Return [x, y] of the center of cell containing provided text 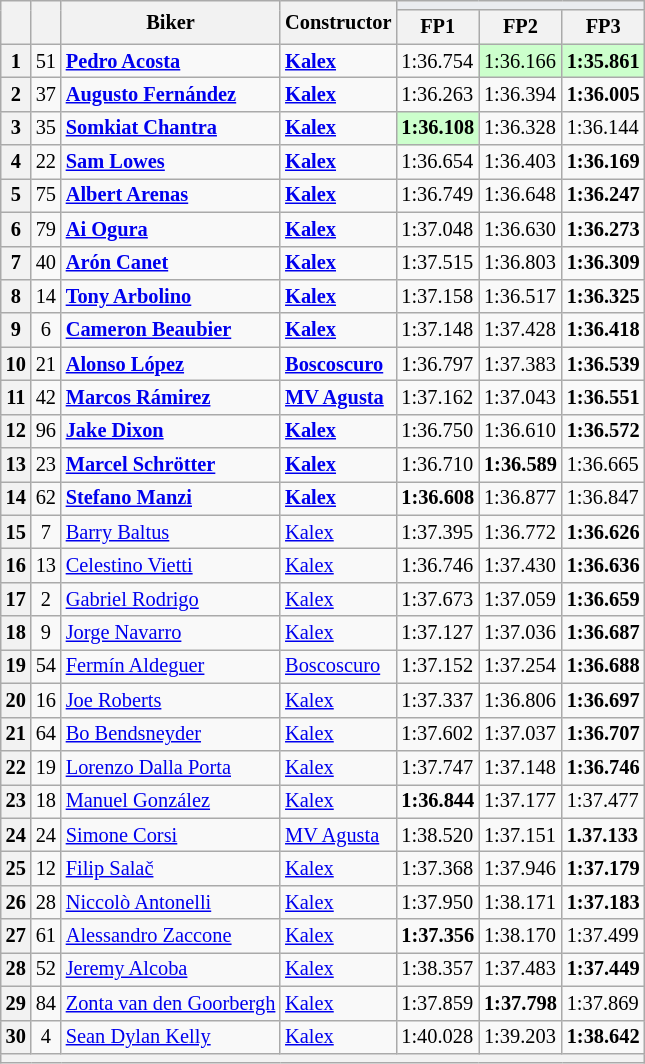
61 [46, 936]
1:37.059 [520, 599]
Lorenzo Dalla Porta [170, 767]
1:37.449 [604, 969]
1:36.610 [520, 431]
1:37.158 [438, 296]
1:36.697 [604, 700]
20 [16, 700]
1:36.418 [604, 330]
1:37.428 [520, 330]
1:36.328 [520, 128]
Marcel Schrötter [170, 465]
Niccolò Antonelli [170, 902]
1:37.254 [520, 666]
30 [16, 1037]
1:36.551 [604, 397]
Somkiat Chantra [170, 128]
1:36.806 [520, 700]
1:36.636 [604, 565]
Simone Corsi [170, 835]
1:36.273 [604, 229]
11 [16, 397]
1:37.515 [438, 263]
1:36.688 [604, 666]
1.37.133 [604, 835]
1:36.665 [604, 465]
Fermín Aldeguer [170, 666]
1:37.356 [438, 936]
Ai Ogura [170, 229]
1:35.861 [604, 61]
Alessandro Zaccone [170, 936]
1:37.859 [438, 1003]
Jake Dixon [170, 431]
FP1 [438, 27]
1:36.654 [438, 162]
17 [16, 599]
1:37.337 [438, 700]
1:37.395 [438, 532]
1:37.177 [520, 801]
1:37.179 [604, 868]
Arón Canet [170, 263]
1:37.162 [438, 397]
1:38.171 [520, 902]
1:37.477 [604, 801]
1:36.847 [604, 498]
1:36.626 [604, 532]
15 [16, 532]
1:37.127 [438, 633]
62 [46, 498]
26 [16, 902]
1:36.630 [520, 229]
1:36.707 [604, 734]
1:36.005 [604, 94]
1:36.772 [520, 532]
42 [46, 397]
Sean Dylan Kelly [170, 1037]
27 [16, 936]
Jeremy Alcoba [170, 969]
64 [46, 734]
Pedro Acosta [170, 61]
Barry Baltus [170, 532]
1:38.642 [604, 1037]
1:36.754 [438, 61]
1:37.048 [438, 229]
1:37.383 [520, 364]
1:37.950 [438, 902]
1:37.673 [438, 599]
1:36.247 [604, 195]
1:37.602 [438, 734]
1:36.539 [604, 364]
25 [16, 868]
1:37.499 [604, 936]
1:36.844 [438, 801]
Celestino Vietti [170, 565]
37 [46, 94]
1:36.144 [604, 128]
1:36.648 [520, 195]
FP2 [520, 27]
29 [16, 1003]
1:38.357 [438, 969]
1:37.152 [438, 666]
1:37.183 [604, 902]
1:36.169 [604, 162]
Cameron Beaubier [170, 330]
1:37.483 [520, 969]
5 [16, 195]
1:36.572 [604, 431]
FP3 [604, 27]
Albert Arenas [170, 195]
1:37.946 [520, 868]
1:36.589 [520, 465]
1:36.750 [438, 431]
1:37.747 [438, 767]
Stefano Manzi [170, 498]
1:37.043 [520, 397]
Jorge Navarro [170, 633]
Joe Roberts [170, 700]
1:38.520 [438, 835]
54 [46, 666]
1:39.203 [520, 1037]
1:37.869 [604, 1003]
1:36.325 [604, 296]
1:37.037 [520, 734]
Biker [170, 22]
1:36.687 [604, 633]
1:36.263 [438, 94]
Alonso López [170, 364]
1:36.166 [520, 61]
40 [46, 263]
Sam Lowes [170, 162]
3 [16, 128]
1:36.797 [438, 364]
79 [46, 229]
Tony Arbolino [170, 296]
Bo Bendsneyder [170, 734]
Zonta van den Goorbergh [170, 1003]
35 [46, 128]
Augusto Fernández [170, 94]
Marcos Rámirez [170, 397]
1 [16, 61]
1:37.430 [520, 565]
10 [16, 364]
84 [46, 1003]
1:37.368 [438, 868]
Filip Salač [170, 868]
1:36.108 [438, 128]
96 [46, 431]
1:36.608 [438, 498]
75 [46, 195]
1:36.517 [520, 296]
Constructor [338, 22]
1:36.309 [604, 263]
1:36.403 [520, 162]
1:36.659 [604, 599]
1:36.710 [438, 465]
1:36.394 [520, 94]
1:37.798 [520, 1003]
1:36.877 [520, 498]
1:38.170 [520, 936]
51 [46, 61]
1:37.036 [520, 633]
1:36.749 [438, 195]
1:40.028 [438, 1037]
1:37.151 [520, 835]
Manuel González [170, 801]
1:36.803 [520, 263]
52 [46, 969]
Gabriel Rodrigo [170, 599]
8 [16, 296]
